Determine the (X, Y) coordinate at the center of the cell enclosing the given text.  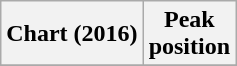
Peakposition (189, 34)
Chart (2016) (72, 34)
